Determine the [X, Y] coordinate at the center of the cell enclosing the given text.  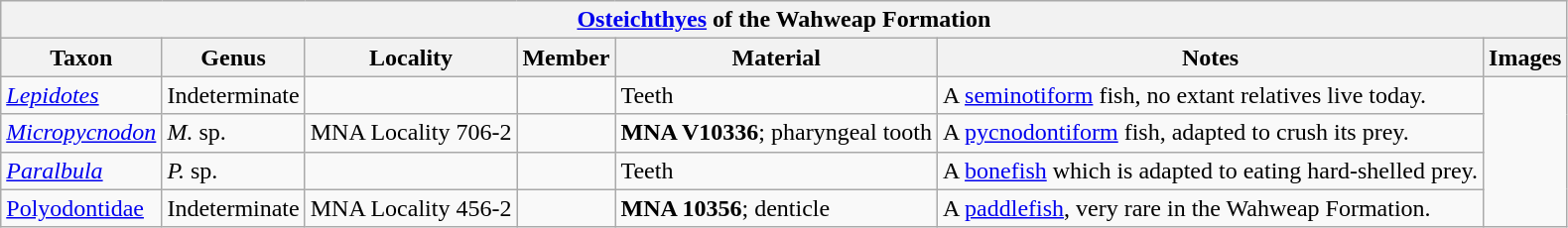
Images [1525, 57]
Locality [411, 57]
Lepidotes [81, 95]
MNA 10356; denticle [776, 208]
Osteichthyes of the Wahweap Formation [784, 20]
A seminotiform fish, no extant relatives live today. [1211, 95]
A bonefish which is adapted to eating hard-shelled prey. [1211, 171]
MNA V10336; pharyngeal tooth [776, 133]
Paralbula [81, 171]
Genus [233, 57]
P. sp. [233, 171]
Polyodontidae [81, 208]
MNA Locality 706-2 [411, 133]
Member [566, 57]
Notes [1211, 57]
Micropycnodon [81, 133]
A pycnodontiform fish, adapted to crush its prey. [1211, 133]
M. sp. [233, 133]
A paddlefish, very rare in the Wahweap Formation. [1211, 208]
MNA Locality 456-2 [411, 208]
Taxon [81, 57]
Material [776, 57]
